Provide the [x, y] coordinate of the cell's center where the given text is located.  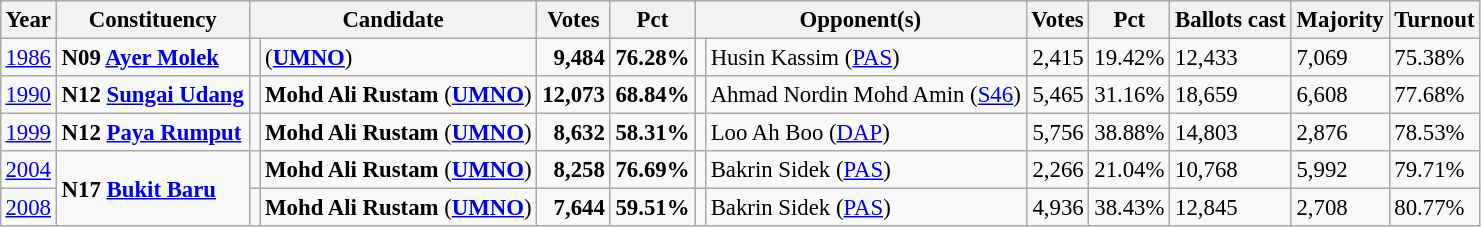
80.77% [1434, 208]
77.68% [1434, 95]
7,069 [1340, 57]
12,073 [574, 95]
19.42% [1130, 57]
Husin Kassim (PAS) [866, 57]
5,465 [1058, 95]
2,876 [1340, 133]
Majority [1340, 20]
9,484 [574, 57]
21.04% [1130, 170]
2,266 [1058, 170]
N09 Ayer Molek [152, 57]
12,845 [1230, 208]
58.31% [652, 133]
Ballots cast [1230, 20]
4,936 [1058, 208]
12,433 [1230, 57]
Candidate [393, 20]
14,803 [1230, 133]
18,659 [1230, 95]
1986 [28, 57]
76.28% [652, 57]
1990 [28, 95]
79.71% [1434, 170]
5,992 [1340, 170]
N12 Paya Rumput [152, 133]
75.38% [1434, 57]
31.16% [1130, 95]
10,768 [1230, 170]
38.88% [1130, 133]
1999 [28, 133]
Year [28, 20]
76.69% [652, 170]
Opponent(s) [860, 20]
2,415 [1058, 57]
5,756 [1058, 133]
Constituency [152, 20]
6,608 [1340, 95]
68.84% [652, 95]
8,258 [574, 170]
Loo Ah Boo (DAP) [866, 133]
7,644 [574, 208]
(UMNO) [398, 57]
2,708 [1340, 208]
2004 [28, 170]
38.43% [1130, 208]
Turnout [1434, 20]
59.51% [652, 208]
78.53% [1434, 133]
Ahmad Nordin Mohd Amin (S46) [866, 95]
8,632 [574, 133]
N12 Sungai Udang [152, 95]
N17 Bukit Baru [152, 188]
2008 [28, 208]
